Extract the (x, y) coordinate from the center of the cell holding the provided text.  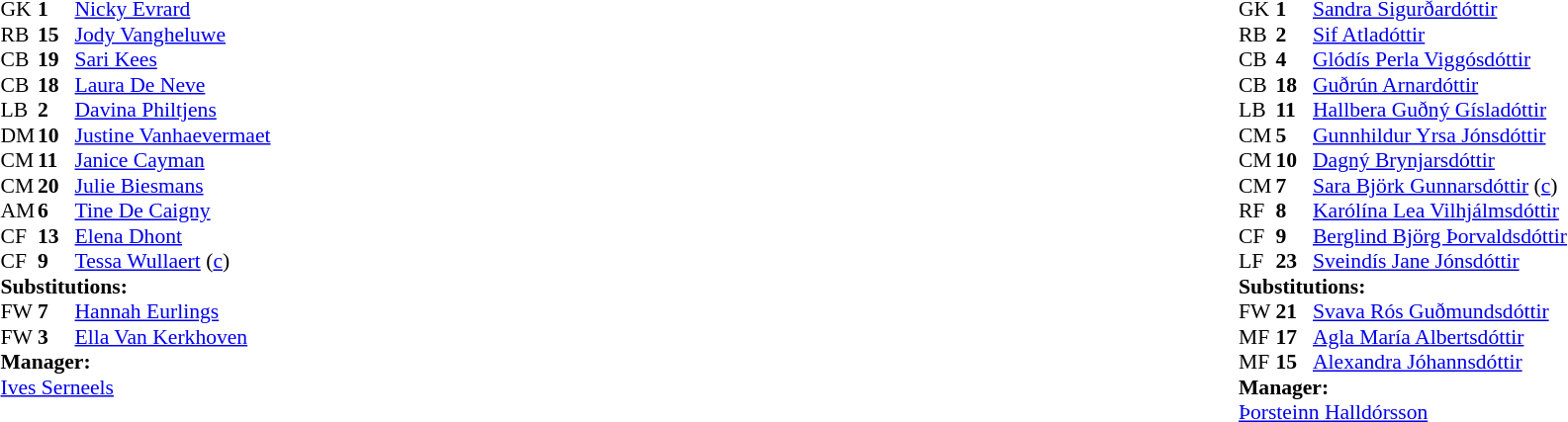
5 (1294, 135)
Sveindís Jane Jónsdóttir (1440, 262)
3 (56, 337)
23 (1294, 262)
Agla María Albertsdóttir (1440, 337)
Svava Rós Guðmundsdóttir (1440, 311)
Tessa Wullaert (c) (173, 262)
Tine De Caigny (173, 211)
Sari Kees (173, 60)
Berglind Björg Þorvaldsdóttir (1440, 236)
Ella Van Kerkhoven (173, 337)
Laura De Neve (173, 85)
Hannah Eurlings (173, 311)
RF (1257, 211)
Gunnhildur Yrsa Jónsdóttir (1440, 135)
AM (19, 211)
Ives Serneels (135, 387)
17 (1294, 337)
6 (56, 211)
Karólína Lea Vilhjálmsdóttir (1440, 211)
4 (1294, 60)
Julie Biesmans (173, 186)
Alexandra Jóhannsdóttir (1440, 363)
19 (56, 60)
8 (1294, 211)
Glódís Perla Viggósdóttir (1440, 60)
Davina Philtjens (173, 110)
13 (56, 236)
Jody Vangheluwe (173, 35)
21 (1294, 311)
Hallbera Guðný Gísladóttir (1440, 110)
Sif Atladóttir (1440, 35)
Elena Dhont (173, 236)
Sara Björk Gunnarsdóttir (c) (1440, 186)
Dagný Brynjarsdóttir (1440, 161)
Guðrún Arnardóttir (1440, 85)
Justine Vanhaevermaet (173, 135)
Janice Cayman (173, 161)
LF (1257, 262)
DM (19, 135)
20 (56, 186)
